Capture the cell that displays the provided text and extract its [X, Y] central coordinate. 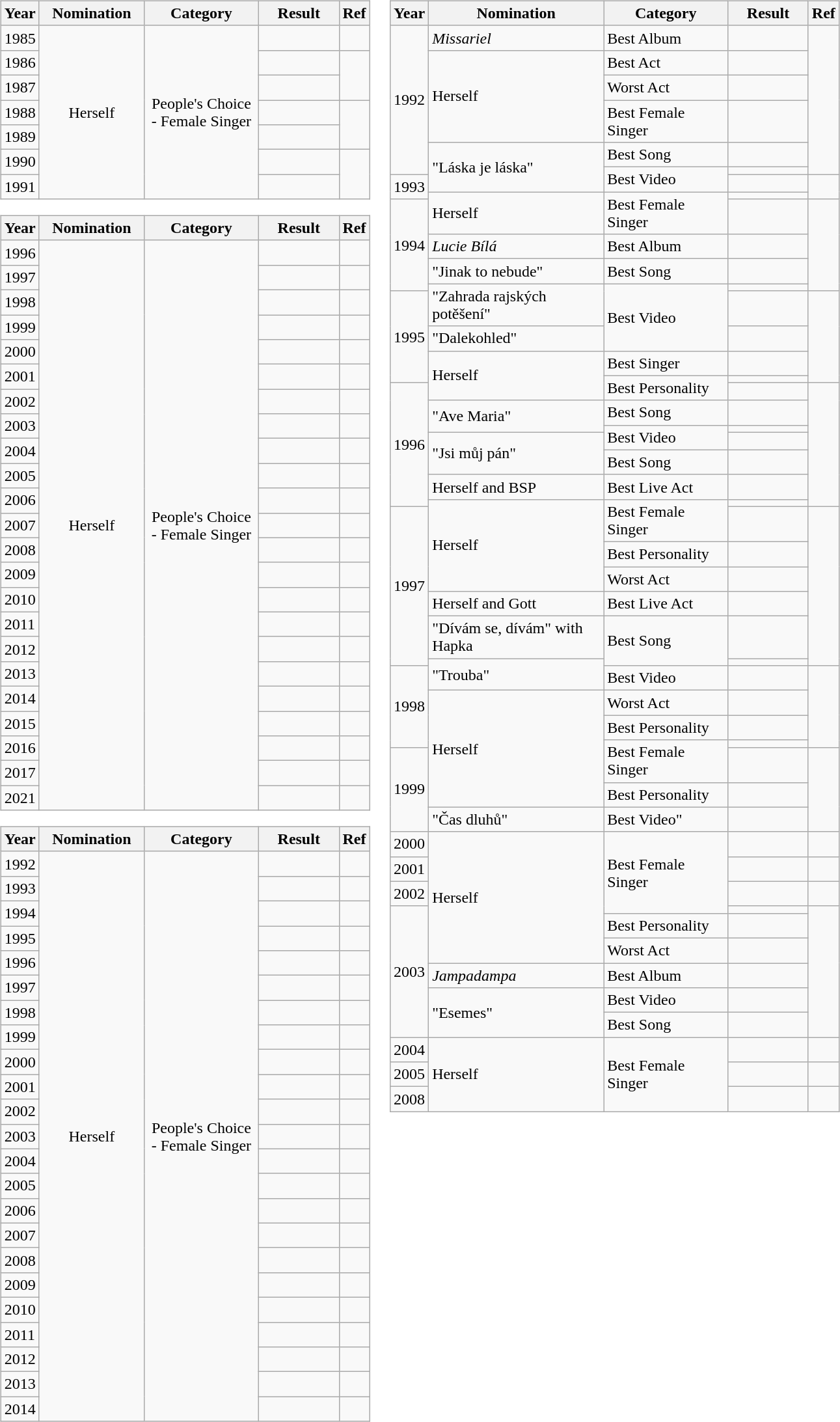
Missariel [517, 38]
"Jsi můj pán" [517, 453]
"Ave Maria" [517, 417]
"Zahrada rajských potěšení" [517, 305]
Best Video" [666, 819]
"Dalekohled" [517, 338]
2015 [20, 723]
Jampadampa [517, 976]
Best Singer [666, 363]
"Čas dluhů" [517, 819]
"Trouba" [517, 674]
"Dívám se, dívám" with Hapka [517, 638]
2017 [20, 773]
1989 [20, 137]
"Esemes" [517, 1013]
1991 [20, 187]
2016 [20, 748]
1986 [20, 62]
"Jinak to nebude" [517, 271]
Herself and Gott [517, 604]
1988 [20, 113]
Lucie Bílá [517, 247]
1987 [20, 87]
1985 [20, 38]
1990 [20, 162]
Best Act [666, 62]
"Láska je láska" [517, 167]
2021 [20, 798]
Herself and BSP [517, 487]
